From the cell containing the given text, extract its center point as [X, Y] coordinate. 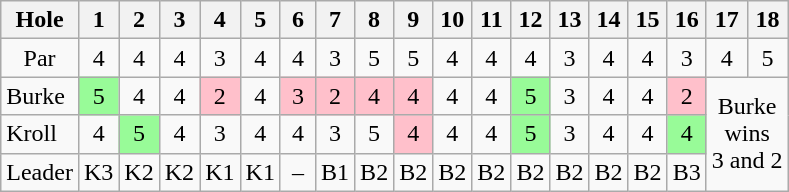
Leader [40, 172]
11 [492, 20]
8 [374, 20]
Par [40, 58]
Burkewins3 and 2 [747, 134]
18 [768, 20]
14 [608, 20]
15 [648, 20]
1 [98, 20]
– [298, 172]
17 [726, 20]
9 [414, 20]
Kroll [40, 134]
16 [686, 20]
13 [570, 20]
B3 [686, 172]
B1 [336, 172]
K3 [98, 172]
6 [298, 20]
Hole [40, 20]
10 [452, 20]
12 [530, 20]
7 [336, 20]
Burke [40, 96]
